Scan for the cell matching the given text and deliver its (X, Y) coordinate at center. 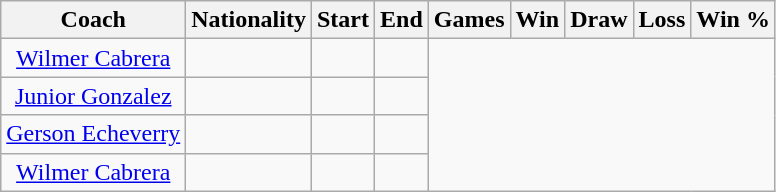
Draw (599, 20)
Loss (662, 20)
Junior Gonzalez (94, 96)
Win (538, 20)
Start (342, 20)
Gerson Echeverry (94, 134)
Win % (734, 20)
End (402, 20)
Nationality (249, 20)
Coach (94, 20)
Games (469, 20)
